For the text-containing cell, return its midpoint in [X, Y] coordinate format. 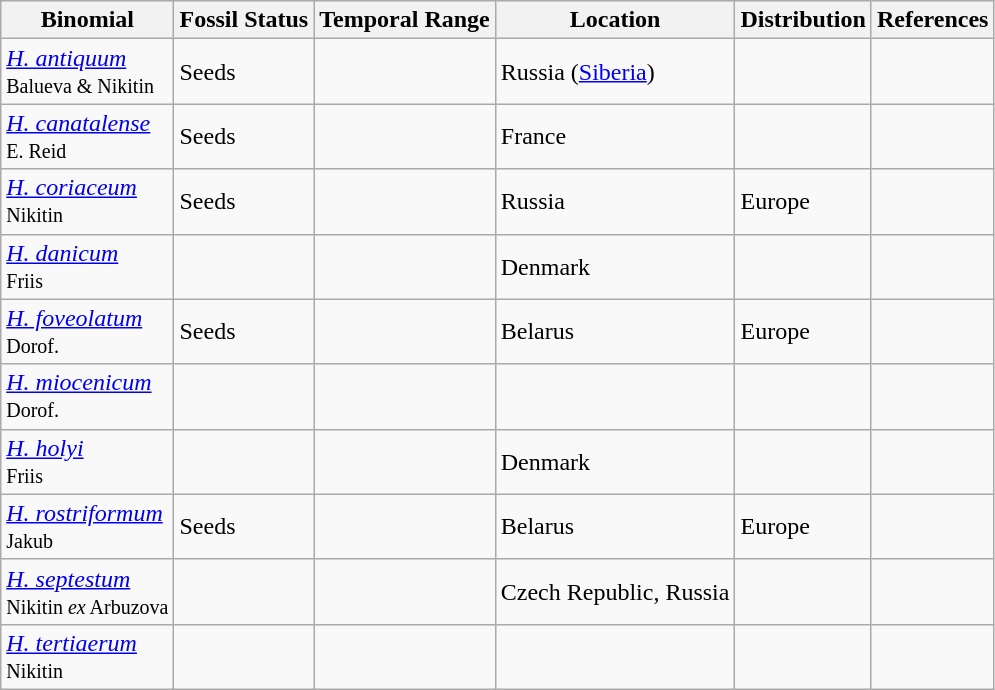
Czech Republic, Russia [615, 592]
Temporal Range [405, 20]
Binomial [88, 20]
H. miocenicumDorof. [88, 396]
Distribution [803, 20]
H. foveolatumDorof. [88, 332]
H. tertiaerumNikitin [88, 656]
H. coriaceumNikitin [88, 202]
Location [615, 20]
H. antiquumBalueva & Nikitin [88, 72]
H. septestumNikitin ex Arbuzova [88, 592]
Fossil Status [244, 20]
Russia [615, 202]
France [615, 136]
H. canatalenseE. Reid [88, 136]
H. danicumFriis [88, 266]
H. holyiFriis [88, 462]
References [932, 20]
H. rostriformumJakub [88, 526]
Russia (Siberia) [615, 72]
